Capture the cell that displays the provided text and extract its (x, y) central coordinate. 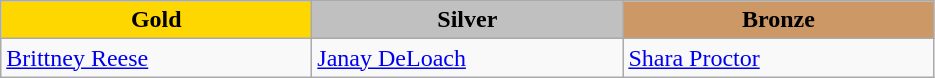
Gold (156, 20)
Bronze (778, 20)
Silver (468, 20)
Shara Proctor (778, 58)
Janay DeLoach (468, 58)
Brittney Reese (156, 58)
